Detect which cell encompasses the target text, then output its (x, y) center coordinate. 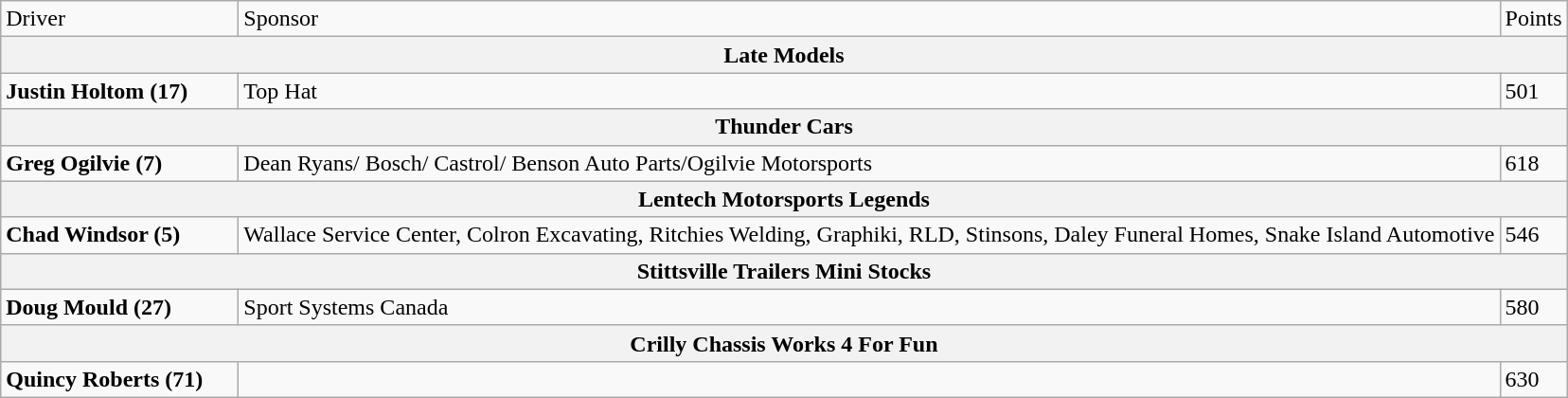
Quincy Roberts (71) (119, 379)
Dean Ryans/ Bosch/ Castrol/ Benson Auto Parts/Ogilvie Motorsports (869, 163)
Sport Systems Canada (869, 307)
Justin Holtom (17) (119, 91)
501 (1534, 91)
Sponsor (869, 19)
Wallace Service Center, Colron Excavating, Ritchies Welding, Graphiki, RLD, Stinsons, Daley Funeral Homes, Snake Island Automotive (869, 235)
Crilly Chassis Works 4 For Fun (784, 343)
Driver (119, 19)
Greg Ogilvie (7) (119, 163)
546 (1534, 235)
Top Hat (869, 91)
Chad Windsor (5) (119, 235)
580 (1534, 307)
Points (1534, 19)
Thunder Cars (784, 127)
Doug Mould (27) (119, 307)
618 (1534, 163)
Late Models (784, 55)
Stittsville Trailers Mini Stocks (784, 271)
630 (1534, 379)
Lentech Motorsports Legends (784, 199)
